Locate the cell with the specified text and output its (X, Y) center coordinate. 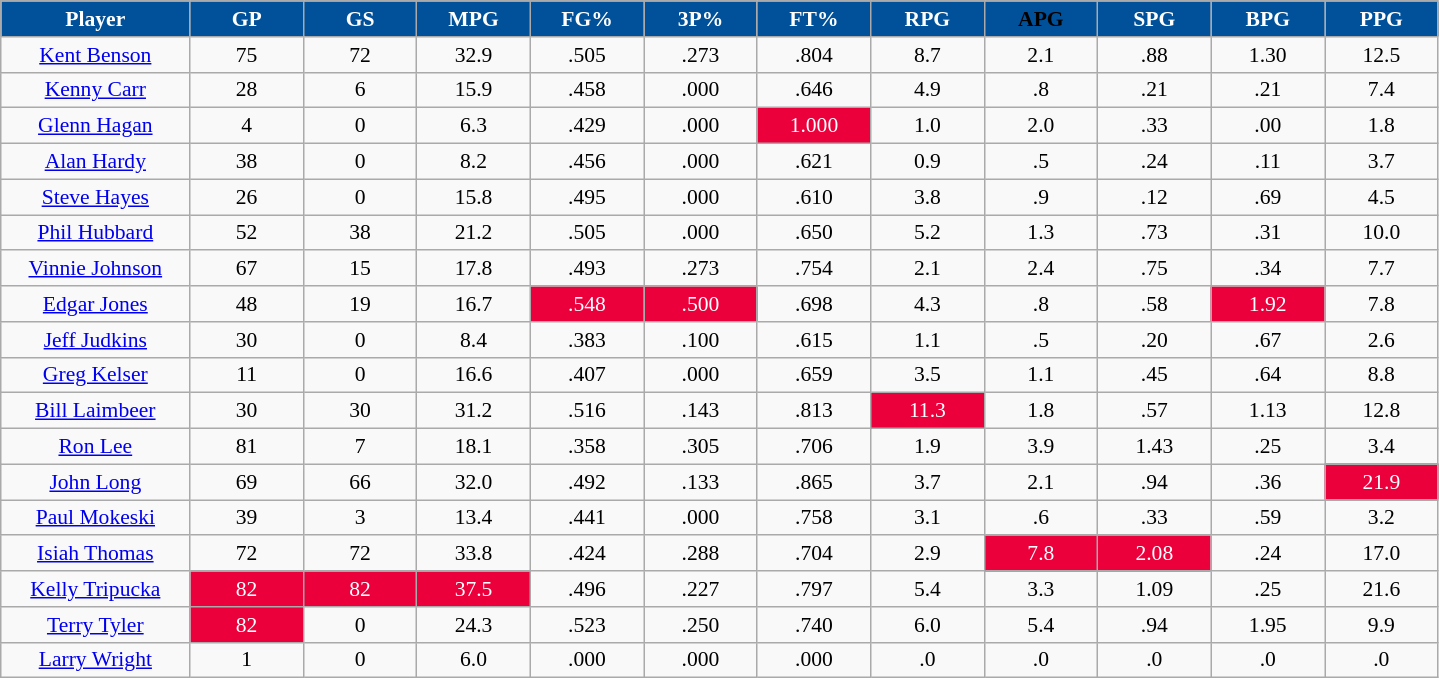
3.2 (1381, 518)
7.7 (1381, 269)
.650 (814, 233)
11 (246, 375)
.458 (586, 90)
Bill Laimbeer (96, 411)
.88 (1154, 55)
.754 (814, 269)
.64 (1268, 375)
.500 (700, 304)
18.1 (474, 447)
39 (246, 518)
Kenny Carr (96, 90)
.6 (1040, 518)
.34 (1268, 269)
.45 (1154, 375)
0.9 (928, 162)
.610 (814, 197)
.646 (814, 90)
.797 (814, 589)
.20 (1154, 340)
Larry Wright (96, 660)
Glenn Hagan (96, 126)
66 (360, 482)
8.8 (1381, 375)
.67 (1268, 340)
.495 (586, 197)
Kent Benson (96, 55)
John Long (96, 482)
26 (246, 197)
.548 (586, 304)
GS (360, 19)
3P% (700, 19)
.456 (586, 162)
.69 (1268, 197)
4 (246, 126)
1.9 (928, 447)
Vinnie Johnson (96, 269)
3.8 (928, 197)
15.9 (474, 90)
15 (360, 269)
.9 (1040, 197)
.358 (586, 447)
1.43 (1154, 447)
PPG (1381, 19)
1.13 (1268, 411)
21.2 (474, 233)
.865 (814, 482)
16.7 (474, 304)
3.5 (928, 375)
Phil Hubbard (96, 233)
1.92 (1268, 304)
Greg Kelser (96, 375)
.227 (700, 589)
3 (360, 518)
19 (360, 304)
.250 (700, 625)
.621 (814, 162)
FT% (814, 19)
12.5 (1381, 55)
.441 (586, 518)
.12 (1154, 197)
24.3 (474, 625)
.11 (1268, 162)
.493 (586, 269)
75 (246, 55)
.143 (700, 411)
GP (246, 19)
12.8 (1381, 411)
21.9 (1381, 482)
1.0 (928, 126)
Alan Hardy (96, 162)
.429 (586, 126)
31.2 (474, 411)
.492 (586, 482)
6.3 (474, 126)
.75 (1154, 269)
.804 (814, 55)
13.4 (474, 518)
.00 (1268, 126)
.305 (700, 447)
67 (246, 269)
.58 (1154, 304)
32.9 (474, 55)
RPG (928, 19)
4.9 (928, 90)
Paul Mokeski (96, 518)
.813 (814, 411)
.615 (814, 340)
10.0 (1381, 233)
Ron Lee (96, 447)
4.3 (928, 304)
8.4 (474, 340)
FG% (586, 19)
Jeff Judkins (96, 340)
2.0 (1040, 126)
5.2 (928, 233)
17.8 (474, 269)
.740 (814, 625)
.516 (586, 411)
8.2 (474, 162)
3.4 (1381, 447)
SPG (1154, 19)
Steve Hayes (96, 197)
17.0 (1381, 554)
9.9 (1381, 625)
2.6 (1381, 340)
BPG (1268, 19)
2.9 (928, 554)
.57 (1154, 411)
.704 (814, 554)
48 (246, 304)
APG (1040, 19)
.523 (586, 625)
1.30 (1268, 55)
Terry Tyler (96, 625)
4.5 (1381, 197)
1.09 (1154, 589)
Kelly Tripucka (96, 589)
21.6 (1381, 589)
.706 (814, 447)
.288 (700, 554)
Edgar Jones (96, 304)
.659 (814, 375)
.758 (814, 518)
1.000 (814, 126)
.424 (586, 554)
7.4 (1381, 90)
2.4 (1040, 269)
6 (360, 90)
1.95 (1268, 625)
Isiah Thomas (96, 554)
15.8 (474, 197)
.407 (586, 375)
.100 (700, 340)
1.3 (1040, 233)
3.9 (1040, 447)
16.6 (474, 375)
.383 (586, 340)
MPG (474, 19)
33.8 (474, 554)
.496 (586, 589)
Player (96, 19)
2.08 (1154, 554)
52 (246, 233)
7 (360, 447)
3.3 (1040, 589)
.31 (1268, 233)
32.0 (474, 482)
69 (246, 482)
81 (246, 447)
37.5 (474, 589)
.73 (1154, 233)
.698 (814, 304)
3.1 (928, 518)
.59 (1268, 518)
.36 (1268, 482)
28 (246, 90)
8.7 (928, 55)
11.3 (928, 411)
1 (246, 660)
.133 (700, 482)
